Output the (x, y) coordinate of the center of the cell containing the given text.  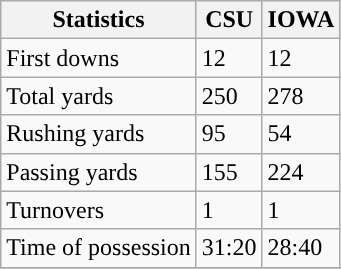
278 (301, 96)
250 (229, 96)
28:40 (301, 248)
95 (229, 134)
IOWA (301, 20)
Rushing yards (99, 134)
Turnovers (99, 210)
31:20 (229, 248)
224 (301, 172)
Time of possession (99, 248)
Total yards (99, 96)
Passing yards (99, 172)
First downs (99, 58)
155 (229, 172)
CSU (229, 20)
Statistics (99, 20)
54 (301, 134)
